Detect which cell encompasses the target text, then output its (X, Y) center coordinate. 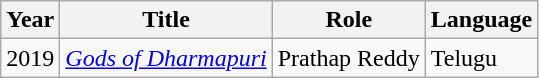
2019 (30, 58)
Year (30, 20)
Gods of Dharmapuri (166, 58)
Telugu (481, 58)
Prathap Reddy (348, 58)
Title (166, 20)
Language (481, 20)
Role (348, 20)
